For the text-containing cell, return its midpoint in (X, Y) coordinate format. 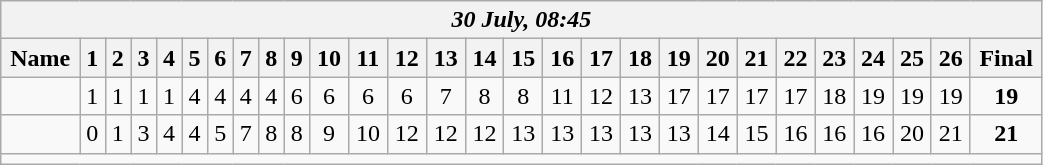
30 July, 08:45 (522, 20)
23 (834, 58)
25 (912, 58)
Name (40, 58)
26 (950, 58)
22 (796, 58)
Final (1006, 58)
0 (93, 134)
2 (118, 58)
24 (874, 58)
